Provide the (X, Y) coordinate of the cell's center where the given text is located.  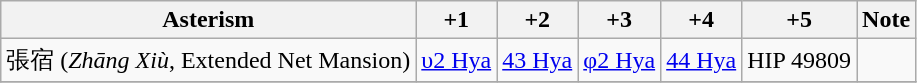
υ2 Hya (456, 60)
44 Hya (702, 60)
φ2 Hya (620, 60)
Asterism (208, 20)
+4 (702, 20)
+3 (620, 20)
+1 (456, 20)
HIP 49809 (800, 60)
Note (886, 20)
43 Hya (538, 60)
+5 (800, 20)
張宿 (Zhāng Xiù, Extended Net Mansion) (208, 60)
+2 (538, 20)
